From the cell containing the given text, extract its center point as (x, y) coordinate. 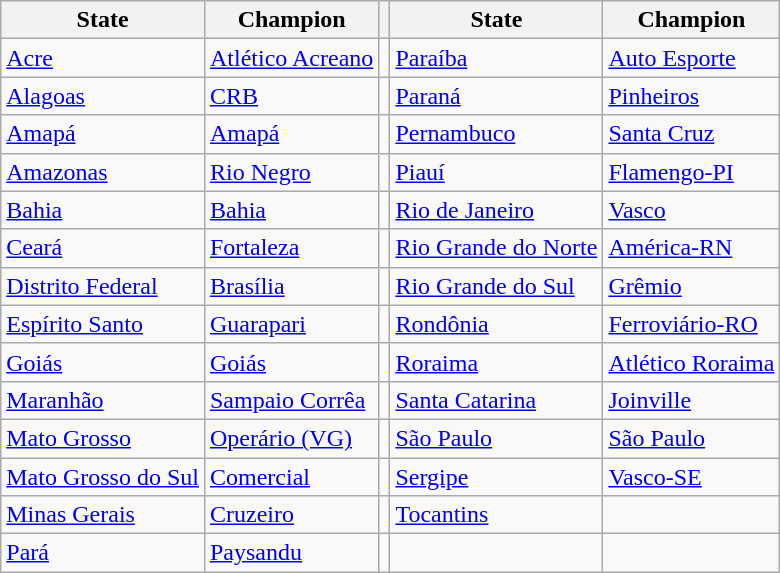
Paysandu (291, 553)
Espírito Santo (103, 324)
Joinville (692, 400)
Rio Grande do Norte (496, 248)
Atlético Roraima (692, 362)
Rio Negro (291, 172)
Rondônia (496, 324)
Cruzeiro (291, 515)
Distrito Federal (103, 286)
Comercial (291, 477)
América-RN (692, 248)
Flamengo-PI (692, 172)
Roraima (496, 362)
CRB (291, 96)
Ferroviário-RO (692, 324)
Ceará (103, 248)
Mato Grosso (103, 438)
Brasília (291, 286)
Pará (103, 553)
Amazonas (103, 172)
Pernambuco (496, 134)
Santa Cruz (692, 134)
Acre (103, 58)
Santa Catarina (496, 400)
Fortaleza (291, 248)
Piauí (496, 172)
Rio Grande do Sul (496, 286)
Vasco (692, 210)
Maranhão (103, 400)
Vasco-SE (692, 477)
Paraíba (496, 58)
Guarapari (291, 324)
Paraná (496, 96)
Grêmio (692, 286)
Pinheiros (692, 96)
Sergipe (496, 477)
Atlético Acreano (291, 58)
Operário (VG) (291, 438)
Alagoas (103, 96)
Minas Gerais (103, 515)
Tocantins (496, 515)
Rio de Janeiro (496, 210)
Sampaio Corrêa (291, 400)
Auto Esporte (692, 58)
Mato Grosso do Sul (103, 477)
